Return the (X, Y) coordinate for the center point of the cell that contains the specified text.  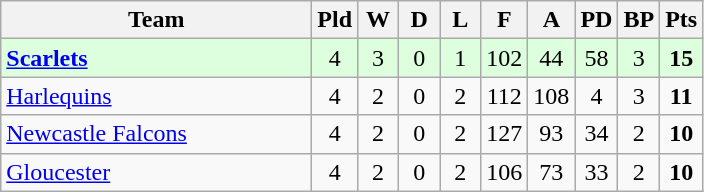
Pld (335, 20)
33 (596, 172)
108 (552, 96)
Team (156, 20)
W (378, 20)
Harlequins (156, 96)
F (504, 20)
93 (552, 134)
Newcastle Falcons (156, 134)
A (552, 20)
106 (504, 172)
Scarlets (156, 58)
112 (504, 96)
15 (682, 58)
127 (504, 134)
102 (504, 58)
L (460, 20)
1 (460, 58)
D (420, 20)
BP (639, 20)
PD (596, 20)
34 (596, 134)
73 (552, 172)
44 (552, 58)
11 (682, 96)
58 (596, 58)
Pts (682, 20)
Gloucester (156, 172)
